Return the (X, Y) coordinate for the center point of the cell that contains the specified text.  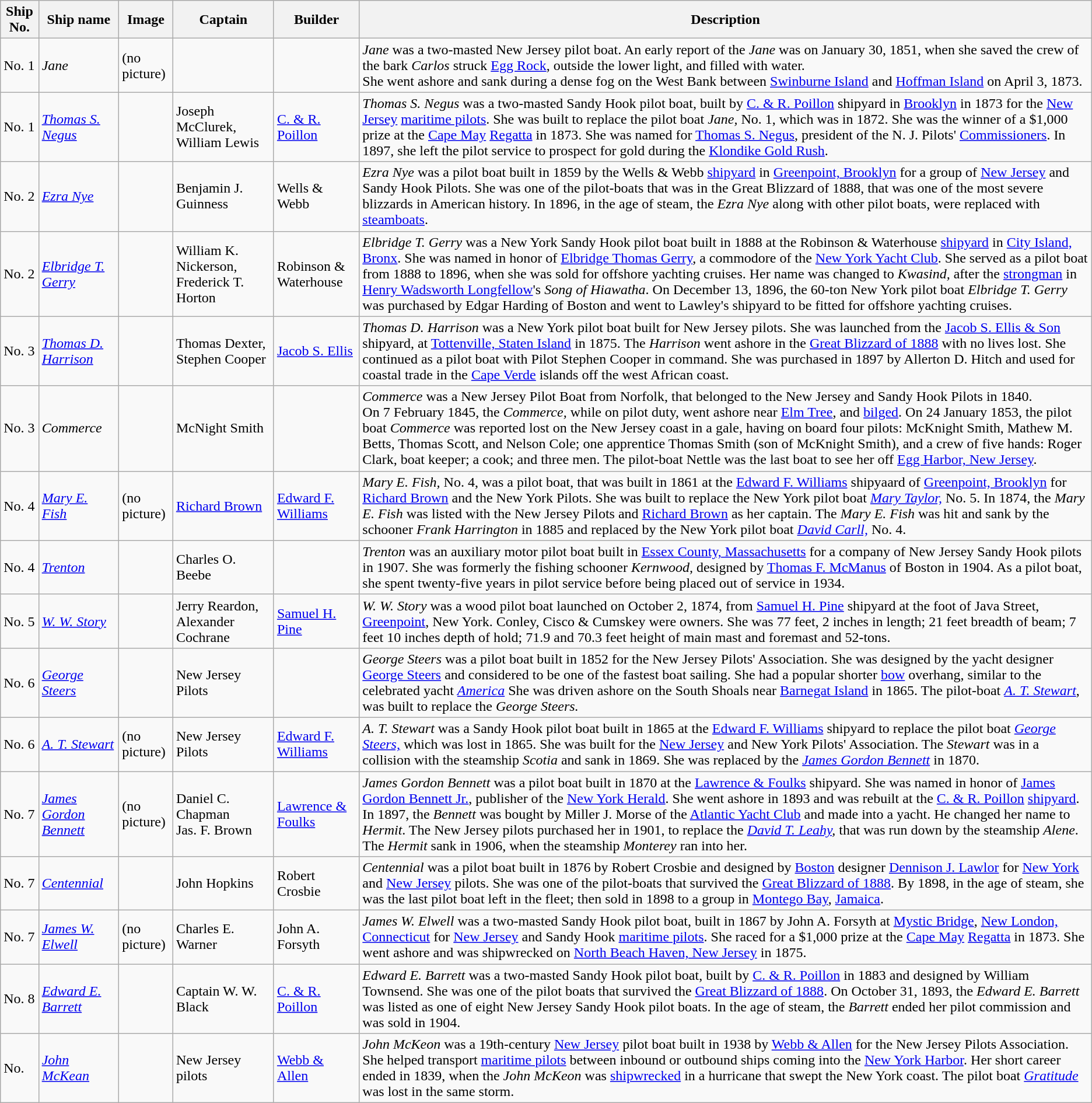
George Steers (78, 683)
Captain (223, 20)
W. W. Story (78, 621)
James W. Elwell (78, 937)
Description (726, 20)
John Hopkins (223, 884)
Robert Crosbie (316, 884)
Ezra Nye (78, 196)
Thomas S. Negus (78, 127)
Edward E. Barrett (78, 999)
Webb & Allen (316, 1068)
John McKean (78, 1068)
Elbridge T. Gerry (78, 274)
James Gordon Bennett (78, 814)
Daniel C. ChapmanJas. F. Brown (223, 814)
Jane (78, 65)
Benjamin J. Guinness (223, 196)
Captain W. W. Black (223, 999)
Jerry Reardon, Alexander Cochrane (223, 621)
New Jersey pilots (223, 1068)
Charles E. Warner (223, 937)
Mary E. Fish (78, 505)
Jacob S. Ellis (316, 351)
Robinson & Waterhouse (316, 274)
Lawrence & Foulks (316, 814)
Samuel H. Pine (316, 621)
Centennial (78, 884)
Charles O. Beebe (223, 567)
Ship name (78, 20)
McNight Smith (223, 428)
Thomas Dexter, Stephen Cooper (223, 351)
Joseph McClurek, William Lewis (223, 127)
No. (20, 1068)
Thomas D. Harrison (78, 351)
John A. Forsyth (316, 937)
Image (146, 20)
Richard Brown (223, 505)
Trenton (78, 567)
Builder (316, 20)
Wells & Webb (316, 196)
Commerce (78, 428)
William K. Nickerson, Frederick T. Horton (223, 274)
Ship No. (20, 20)
A. T. Stewart (78, 744)
No. 8 (20, 999)
No. 5 (20, 621)
